Output the [X, Y] coordinate of the center of the cell containing the given text.  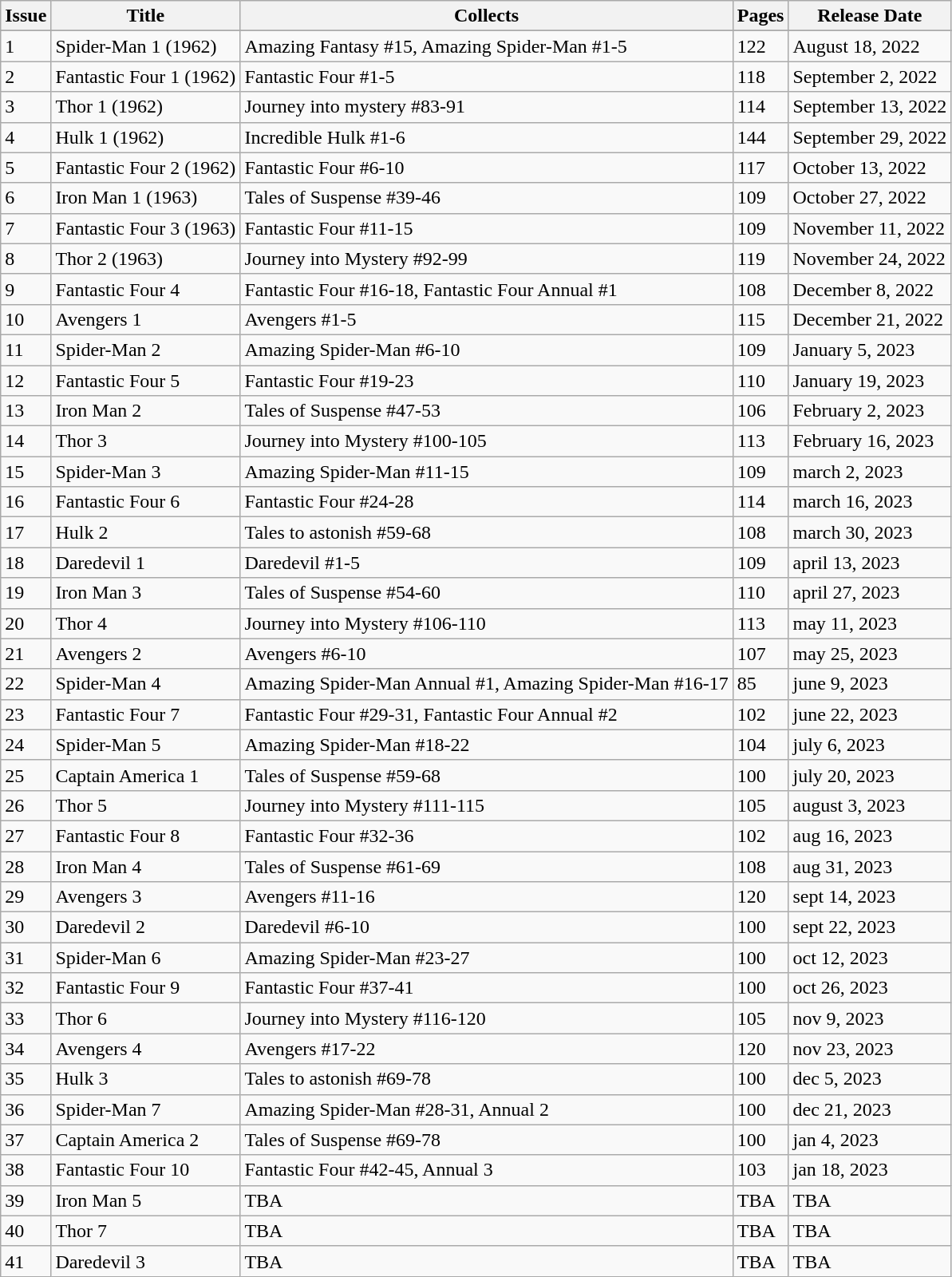
16 [26, 502]
march 16, 2023 [870, 502]
Fantastic Four 7 [145, 714]
September 29, 2022 [870, 137]
Fantastic Four 4 [145, 289]
Amazing Spider-Man #28-31, Annual 2 [487, 1109]
Fantastic Four 3 (1963) [145, 228]
32 [26, 988]
118 [760, 77]
Amazing Spider-Man #6-10 [487, 350]
Tales of Suspense #39-46 [487, 198]
8 [26, 259]
Daredevil 3 [145, 1261]
Fantastic Four 1 (1962) [145, 77]
1 [26, 46]
25 [26, 775]
12 [26, 381]
march 2, 2023 [870, 472]
aug 31, 2023 [870, 866]
Spider-Man 2 [145, 350]
Thor 3 [145, 441]
may 11, 2023 [870, 623]
Avengers #11-16 [487, 897]
11 [26, 350]
Hulk 3 [145, 1079]
October 27, 2022 [870, 198]
February 2, 2023 [870, 411]
Iron Man 2 [145, 411]
115 [760, 319]
20 [26, 623]
jan 18, 2023 [870, 1170]
41 [26, 1261]
Avengers 2 [145, 654]
Fantastic Four #24-28 [487, 502]
Spider-Man 4 [145, 684]
Thor 2 (1963) [145, 259]
Spider-Man 3 [145, 472]
31 [26, 958]
Iron Man 3 [145, 593]
4 [26, 137]
Daredevil 2 [145, 927]
Fantastic Four 2 (1962) [145, 168]
Amazing Fantasy #15, Amazing Spider-Man #1-5 [487, 46]
sept 22, 2023 [870, 927]
117 [760, 168]
Amazing Spider-Man Annual #1, Amazing Spider-Man #16-17 [487, 684]
34 [26, 1049]
Journey into Mystery #100-105 [487, 441]
Tales of Suspense #54-60 [487, 593]
Incredible Hulk #1-6 [487, 137]
Amazing Spider-Man #18-22 [487, 745]
Spider-Man 6 [145, 958]
22 [26, 684]
jan 4, 2023 [870, 1140]
3 [26, 107]
Fantastic Four 10 [145, 1170]
Fantastic Four #19-23 [487, 381]
December 8, 2022 [870, 289]
15 [26, 472]
September 13, 2022 [870, 107]
Hulk 2 [145, 532]
85 [760, 684]
17 [26, 532]
Fantastic Four #16-18, Fantastic Four Annual #1 [487, 289]
38 [26, 1170]
August 18, 2022 [870, 46]
Thor 5 [145, 805]
7 [26, 228]
37 [26, 1140]
Avengers #1-5 [487, 319]
Fantastic Four #32-36 [487, 836]
Journey into mystery #83-91 [487, 107]
29 [26, 897]
104 [760, 745]
33 [26, 1018]
2 [26, 77]
23 [26, 714]
Journey into Mystery #92-99 [487, 259]
Fantastic Four 6 [145, 502]
Avengers 4 [145, 1049]
September 2, 2022 [870, 77]
march 30, 2023 [870, 532]
dec 21, 2023 [870, 1109]
Captain America 1 [145, 775]
Thor 4 [145, 623]
Tales of Suspense #59-68 [487, 775]
18 [26, 563]
Issue [26, 16]
may 25, 2023 [870, 654]
Daredevil 1 [145, 563]
Fantastic Four #6-10 [487, 168]
106 [760, 411]
oct 26, 2023 [870, 988]
april 13, 2023 [870, 563]
6 [26, 198]
21 [26, 654]
dec 5, 2023 [870, 1079]
Thor 1 (1962) [145, 107]
Hulk 1 (1962) [145, 137]
sept 14, 2023 [870, 897]
Thor 7 [145, 1231]
Amazing Spider-Man #11-15 [487, 472]
Tales to astonish #59-68 [487, 532]
nov 9, 2023 [870, 1018]
Journey into Mystery #116-120 [487, 1018]
119 [760, 259]
Thor 6 [145, 1018]
nov 23, 2023 [870, 1049]
Tales of Suspense #69-78 [487, 1140]
November 11, 2022 [870, 228]
30 [26, 927]
Collects [487, 16]
13 [26, 411]
Avengers #17-22 [487, 1049]
36 [26, 1109]
Release Date [870, 16]
Tales to astonish #69-78 [487, 1079]
Fantastic Four #37-41 [487, 988]
Pages [760, 16]
24 [26, 745]
5 [26, 168]
Amazing Spider-Man #23-27 [487, 958]
Tales of Suspense #61-69 [487, 866]
Fantastic Four #11-15 [487, 228]
oct 12, 2023 [870, 958]
35 [26, 1079]
Avengers 3 [145, 897]
October 13, 2022 [870, 168]
Iron Man 1 (1963) [145, 198]
Fantastic Four 5 [145, 381]
Daredevil #6-10 [487, 927]
28 [26, 866]
Fantastic Four #1-5 [487, 77]
26 [26, 805]
april 27, 2023 [870, 593]
Spider-Man 5 [145, 745]
January 5, 2023 [870, 350]
144 [760, 137]
Fantastic Four 8 [145, 836]
august 3, 2023 [870, 805]
june 9, 2023 [870, 684]
Fantastic Four #29-31, Fantastic Four Annual #2 [487, 714]
November 24, 2022 [870, 259]
Spider-Man 1 (1962) [145, 46]
Journey into Mystery #111-115 [487, 805]
Avengers #6-10 [487, 654]
10 [26, 319]
Fantastic Four 9 [145, 988]
Captain America 2 [145, 1140]
Title [145, 16]
Avengers 1 [145, 319]
june 22, 2023 [870, 714]
14 [26, 441]
27 [26, 836]
Journey into Mystery #106-110 [487, 623]
40 [26, 1231]
Spider-Man 7 [145, 1109]
Iron Man 4 [145, 866]
December 21, 2022 [870, 319]
January 19, 2023 [870, 381]
107 [760, 654]
Tales of Suspense #47-53 [487, 411]
Daredevil #1-5 [487, 563]
9 [26, 289]
19 [26, 593]
july 6, 2023 [870, 745]
Iron Man 5 [145, 1200]
july 20, 2023 [870, 775]
103 [760, 1170]
aug 16, 2023 [870, 836]
39 [26, 1200]
Fantastic Four #42-45, Annual 3 [487, 1170]
February 16, 2023 [870, 441]
122 [760, 46]
